Extract the [x, y] coordinate from the center of the cell holding the provided text.  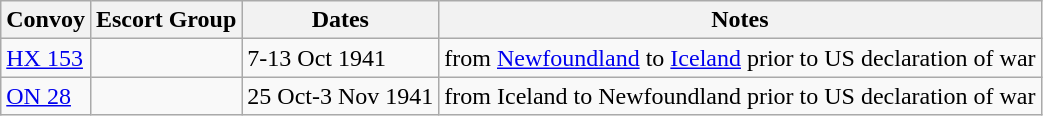
from Newfoundland to Iceland prior to US declaration of war [740, 58]
25 Oct-3 Nov 1941 [340, 96]
from Iceland to Newfoundland prior to US declaration of war [740, 96]
Escort Group [166, 20]
Convoy [46, 20]
7-13 Oct 1941 [340, 58]
HX 153 [46, 58]
Dates [340, 20]
Notes [740, 20]
ON 28 [46, 96]
